Search for the cell housing the specified text and yield its (x, y) center coordinate. 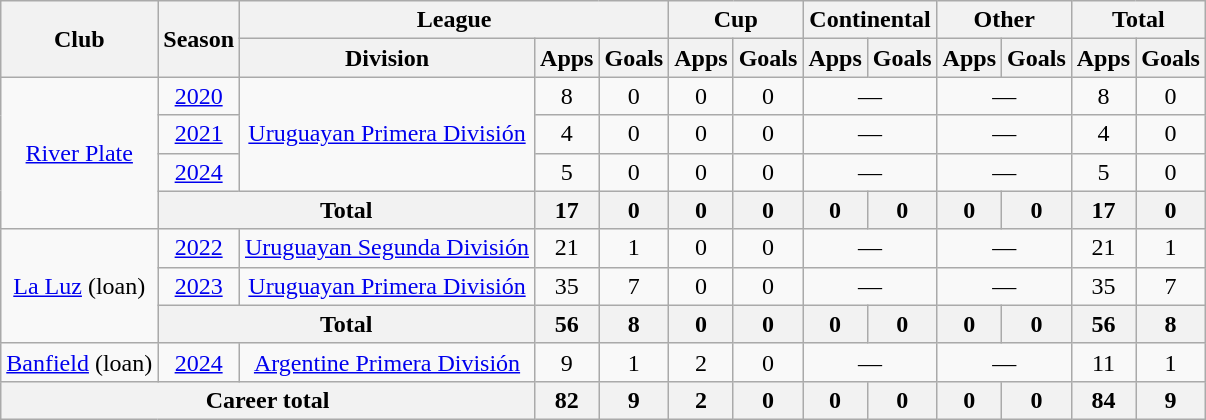
Uruguayan Segunda División (388, 248)
La Luz (loan) (80, 286)
Season (199, 39)
11 (1103, 362)
Club (80, 39)
Continental (870, 20)
Career total (268, 400)
82 (567, 400)
Other (1004, 20)
Argentine Primera División (388, 362)
2020 (199, 96)
84 (1103, 400)
2022 (199, 248)
River Plate (80, 153)
League (454, 20)
Cup (736, 20)
2021 (199, 134)
Banfield (loan) (80, 362)
2023 (199, 286)
Division (388, 58)
